Output the [x, y] coordinate of the center of the cell containing the given text.  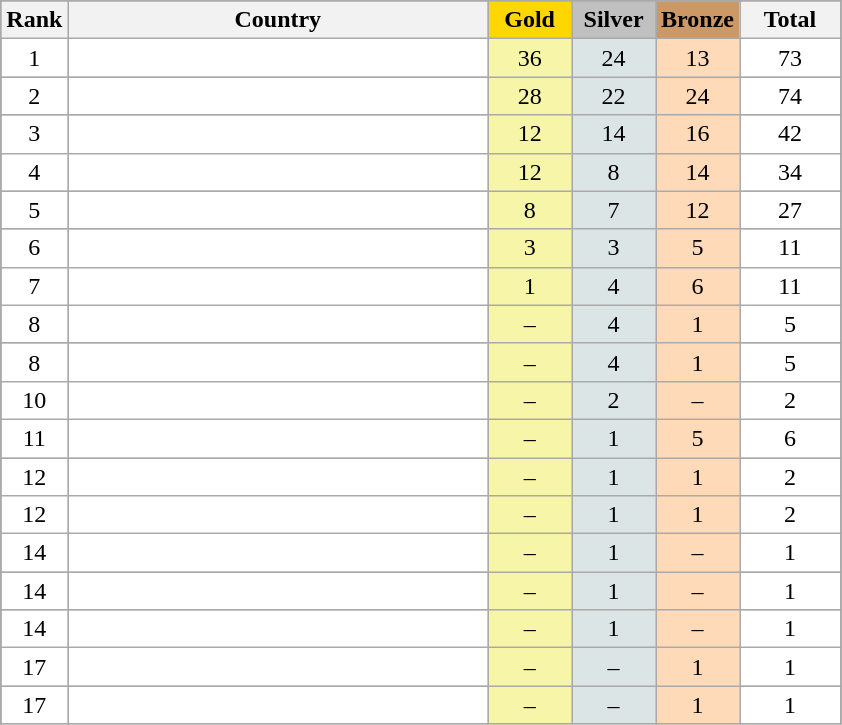
16 [698, 134]
Country [278, 20]
Rank [34, 20]
Silver [614, 20]
Total [790, 20]
73 [790, 58]
13 [698, 58]
36 [530, 58]
28 [530, 96]
42 [790, 134]
27 [790, 210]
34 [790, 172]
Gold [530, 20]
74 [790, 96]
10 [34, 400]
22 [614, 96]
Bronze [698, 20]
